Search for the cell housing the specified text and yield its (X, Y) center coordinate. 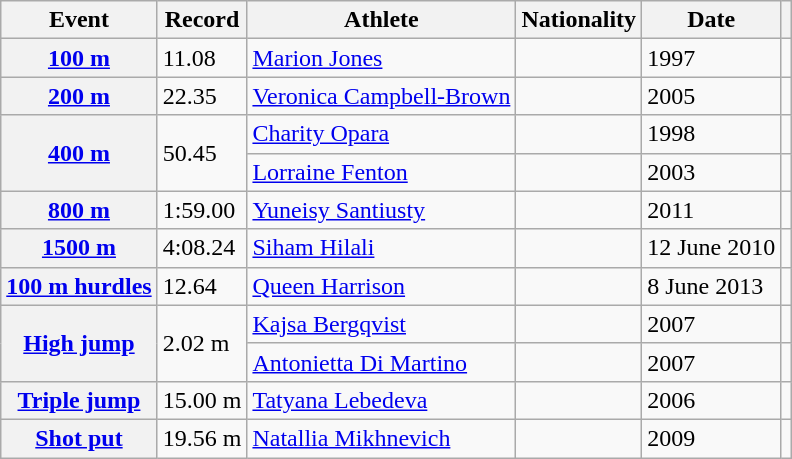
Lorraine Fenton (382, 172)
12 June 2010 (712, 248)
High jump (79, 343)
4:08.24 (202, 248)
Veronica Campbell-Brown (382, 96)
Athlete (382, 20)
400 m (79, 153)
19.56 m (202, 438)
2009 (712, 438)
Shot put (79, 438)
1997 (712, 58)
Kajsa Bergqvist (382, 324)
Event (79, 20)
1500 m (79, 248)
50.45 (202, 153)
15.00 m (202, 400)
1998 (712, 134)
Siham Hilali (382, 248)
2005 (712, 96)
Nationality (579, 20)
Tatyana Lebedeva (382, 400)
12.64 (202, 286)
800 m (79, 210)
Antonietta Di Martino (382, 362)
Marion Jones (382, 58)
2003 (712, 172)
Yuneisy Santiusty (382, 210)
Queen Harrison (382, 286)
2011 (712, 210)
22.35 (202, 96)
1:59.00 (202, 210)
11.08 (202, 58)
100 m (79, 58)
100 m hurdles (79, 286)
200 m (79, 96)
2006 (712, 400)
Triple jump (79, 400)
8 June 2013 (712, 286)
Record (202, 20)
Charity Opara (382, 134)
2.02 m (202, 343)
Date (712, 20)
Natallia Mikhnevich (382, 438)
